Scan for the cell matching the given text and deliver its [x, y] coordinate at center. 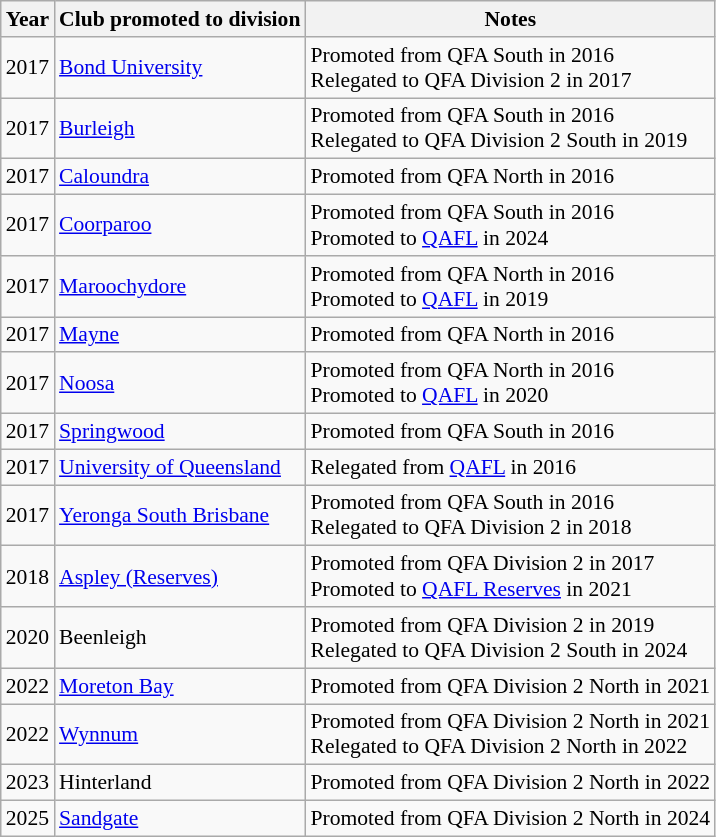
Moreton Bay [180, 686]
University of Queensland [180, 467]
Maroochydore [180, 286]
Promoted from QFA Division 2 in 2017 Promoted to QAFL Reserves in 2021 [510, 576]
Sandgate [180, 819]
2018 [28, 576]
2023 [28, 783]
Promoted from QFA Division 2 in 2019 Relegated to QFA Division 2 South in 2024 [510, 638]
Notes [510, 19]
Year [28, 19]
Springwood [180, 432]
Yeronga South Brisbane [180, 516]
Club promoted to division [180, 19]
Promoted from QFA South in 2016 Relegated to QFA Division 2 South in 2019 [510, 128]
Promoted from QFA South in 2016 [510, 432]
Promoted from QFA Division 2 North in 2021 [510, 686]
Promoted from QFA North in 2016 Promoted to QAFL in 2019 [510, 286]
Noosa [180, 384]
Relegated from QAFL in 2016 [510, 467]
Coorparoo [180, 226]
Promoted from QFA Division 2 North in 2021 Relegated to QFA Division 2 North in 2022 [510, 734]
Mayne [180, 335]
Beenleigh [180, 638]
2025 [28, 819]
Burleigh [180, 128]
Hinterland [180, 783]
Promoted from QFA North in 2016 Promoted to QAFL in 2020 [510, 384]
Promoted from QFA South in 2016 Relegated to QFA Division 2 in 2018 [510, 516]
Caloundra [180, 177]
Promoted from QFA South in 2016 Relegated to QFA Division 2 in 2017 [510, 68]
Aspley (Reserves) [180, 576]
Wynnum [180, 734]
Promoted from QFA Division 2 North in 2022 [510, 783]
Bond University [180, 68]
Promoted from QFA Division 2 North in 2024 [510, 819]
2020 [28, 638]
Promoted from QFA South in 2016 Promoted to QAFL in 2024 [510, 226]
